Scan for the cell matching the given text and deliver its [X, Y] coordinate at center. 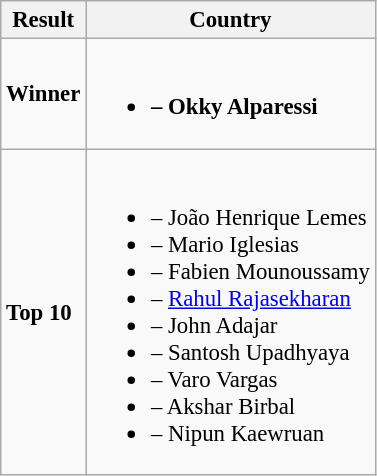
– Okky Alparessi [231, 94]
Winner [44, 94]
Country [231, 20]
Result [44, 20]
Top 10 [44, 312]
